Output the [X, Y] coordinate of the center of the cell containing the given text.  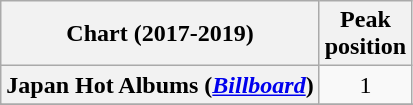
1 [365, 85]
Japan Hot Albums (Billboard) [160, 85]
Chart (2017-2019) [160, 34]
Peakposition [365, 34]
